For the text-containing cell, return its midpoint in (X, Y) coordinate format. 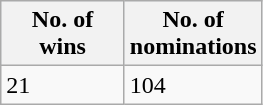
No. of nominations (193, 34)
104 (193, 85)
No. of wins (63, 34)
21 (63, 85)
